Determine the (X, Y) coordinate at the center of the cell enclosing the given text.  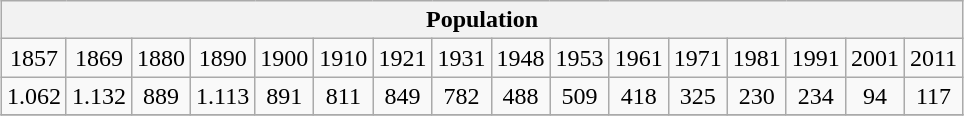
1900 (284, 58)
94 (874, 96)
2011 (933, 58)
117 (933, 96)
1857 (34, 58)
1880 (162, 58)
1910 (344, 58)
1.132 (98, 96)
2001 (874, 58)
1981 (756, 58)
325 (698, 96)
509 (580, 96)
889 (162, 96)
418 (638, 96)
1931 (462, 58)
782 (462, 96)
1869 (98, 58)
1.062 (34, 96)
488 (520, 96)
1991 (816, 58)
811 (344, 96)
1953 (580, 58)
1948 (520, 58)
1971 (698, 58)
1890 (223, 58)
1921 (402, 58)
Population (482, 20)
234 (816, 96)
1.113 (223, 96)
891 (284, 96)
230 (756, 96)
1961 (638, 58)
849 (402, 96)
